Detect which cell encompasses the target text, then output its (X, Y) center coordinate. 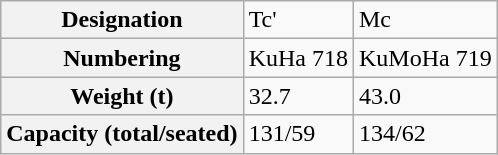
Mc (425, 20)
Designation (122, 20)
KuHa 718 (298, 58)
134/62 (425, 134)
Tc' (298, 20)
Capacity (total/seated) (122, 134)
43.0 (425, 96)
Weight (t) (122, 96)
Numbering (122, 58)
KuMoHa 719 (425, 58)
32.7 (298, 96)
131/59 (298, 134)
